Pinpoint the cell where the given text exists, returning its [x, y] midpoint coordinate. 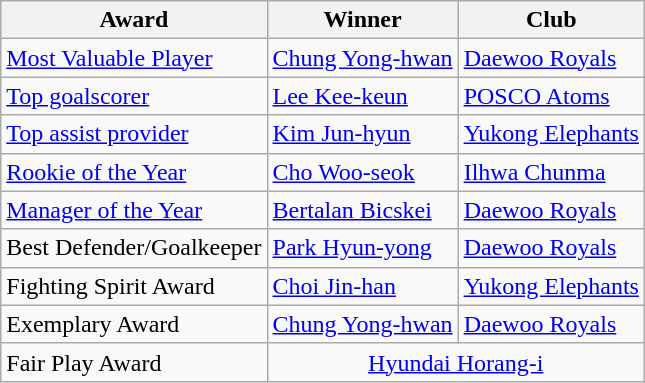
Rookie of the Year [134, 172]
Lee Kee-keun [362, 96]
Award [134, 20]
Cho Woo-seok [362, 172]
Manager of the Year [134, 210]
Bertalan Bicskei [362, 210]
Winner [362, 20]
Fair Play Award [134, 362]
Park Hyun-yong [362, 248]
Kim Jun-hyun [362, 134]
Best Defender/Goalkeeper [134, 248]
Club [551, 20]
Top goalscorer [134, 96]
Fighting Spirit Award [134, 286]
Exemplary Award [134, 324]
Hyundai Horang-i [456, 362]
Most Valuable Player [134, 58]
Ilhwa Chunma [551, 172]
POSCO Atoms [551, 96]
Choi Jin-han [362, 286]
Top assist provider [134, 134]
